Scan for the cell matching the given text and deliver its [x, y] coordinate at center. 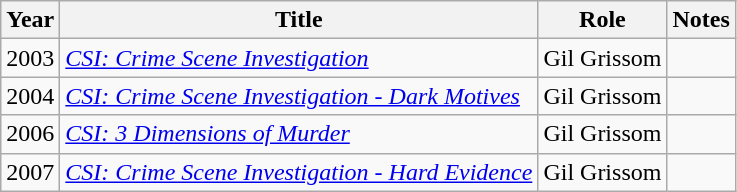
2007 [30, 172]
CSI: Crime Scene Investigation - Dark Motives [299, 96]
CSI: 3 Dimensions of Murder [299, 134]
Title [299, 20]
2003 [30, 58]
2006 [30, 134]
Notes [701, 20]
2004 [30, 96]
CSI: Crime Scene Investigation - Hard Evidence [299, 172]
CSI: Crime Scene Investigation [299, 58]
Year [30, 20]
Role [602, 20]
